Find where the given text appears and provide that cell's center as (X, Y) coordinate. 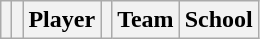
Team (146, 20)
School (218, 20)
Player (62, 20)
